Return the (X, Y) coordinate for the center point of the cell that contains the specified text.  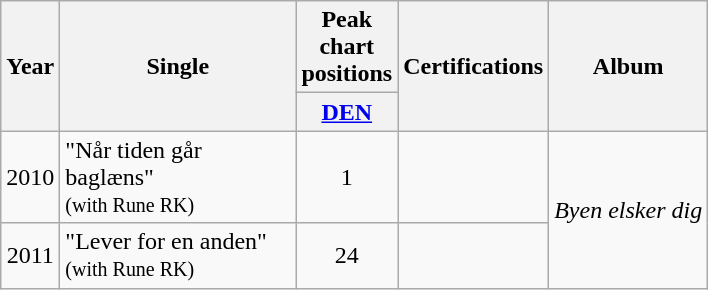
Peak chart positions (347, 47)
DEN (347, 112)
24 (347, 256)
Byen elsker dig (628, 210)
Year (30, 66)
Album (628, 66)
"Lever for en anden" (with Rune RK) (178, 256)
"Når tiden går baglæns" (with Rune RK) (178, 177)
1 (347, 177)
2011 (30, 256)
2010 (30, 177)
Single (178, 66)
Certifications (474, 66)
